Find where the given text appears and provide that cell's center as (X, Y) coordinate. 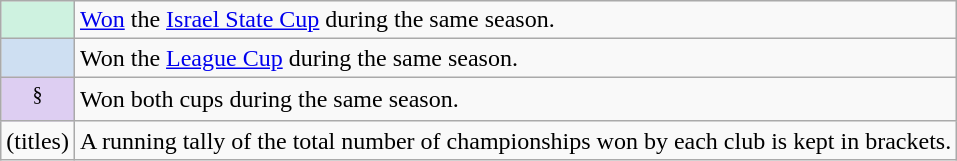
A running tally of the total number of championships won by each club is kept in brackets. (515, 140)
(titles) (38, 140)
Won the League Cup during the same season. (515, 58)
Won both cups during the same season. (515, 100)
Won the Israel State Cup during the same season. (515, 20)
§ (38, 100)
